Search for the cell housing the specified text and yield its (X, Y) center coordinate. 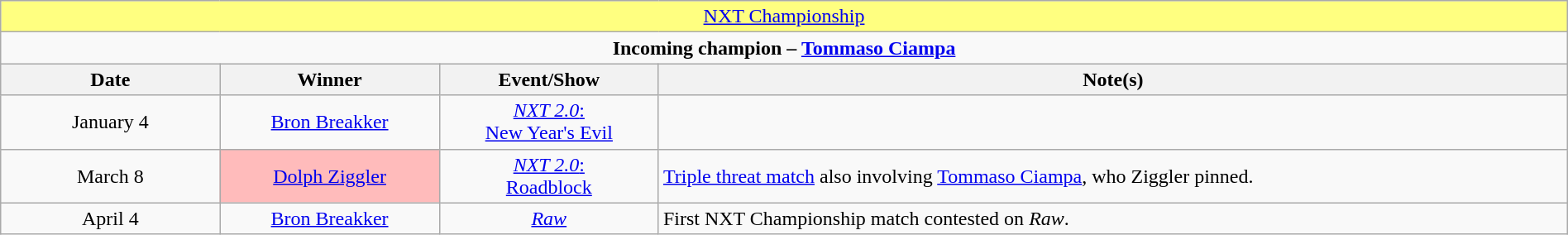
Incoming champion – Tommaso Ciampa (784, 48)
January 4 (111, 122)
Date (111, 79)
April 4 (111, 218)
NXT 2.0:Roadblock (549, 175)
NXT Championship (784, 17)
First NXT Championship match contested on Raw. (1113, 218)
Note(s) (1113, 79)
Triple threat match also involving Tommaso Ciampa, who Ziggler pinned. (1113, 175)
Event/Show (549, 79)
Winner (329, 79)
March 8 (111, 175)
NXT 2.0:New Year's Evil (549, 122)
Dolph Ziggler (329, 175)
Raw (549, 218)
